Identify which cell holds the provided text, then report its [X, Y] central coordinate. 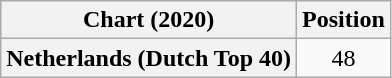
48 [344, 58]
Netherlands (Dutch Top 40) [149, 58]
Position [344, 20]
Chart (2020) [149, 20]
